Return (x, y) of the center of cell containing provided text 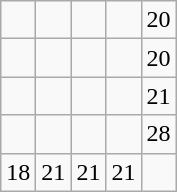
28 (158, 134)
18 (18, 172)
